Return [x, y] of the center of cell containing provided text 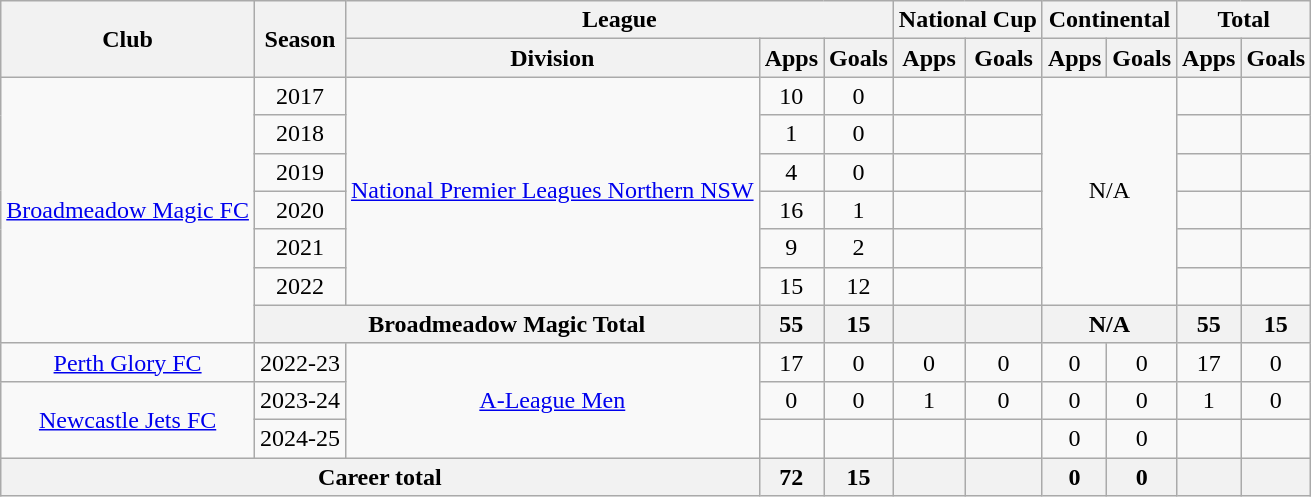
2020 [300, 210]
2022 [300, 286]
2017 [300, 96]
2019 [300, 172]
Broadmeadow Magic FC [128, 210]
2021 [300, 248]
National Cup [968, 20]
2024-25 [300, 438]
National Premier Leagues Northern NSW [552, 191]
16 [791, 210]
2023-24 [300, 400]
Continental [1109, 20]
Broadmeadow Magic Total [506, 324]
Total [1244, 20]
A-League Men [552, 400]
Career total [380, 477]
10 [791, 96]
Division [552, 58]
4 [791, 172]
72 [791, 477]
12 [859, 286]
9 [791, 248]
League [619, 20]
Season [300, 39]
Newcastle Jets FC [128, 419]
2018 [300, 134]
Club [128, 39]
2 [859, 248]
Perth Glory FC [128, 362]
2022-23 [300, 362]
